Find where the given text appears and provide that cell's center as [x, y] coordinate. 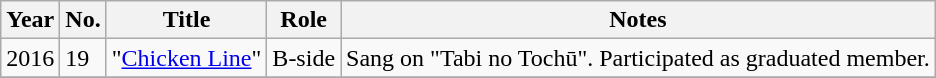
Title [186, 20]
B-side [304, 58]
Sang on "Tabi no Tochū". Participated as graduated member. [638, 58]
Year [30, 20]
Notes [638, 20]
2016 [30, 58]
"Chicken Line" [186, 58]
No. [83, 20]
Role [304, 20]
19 [83, 58]
